Capture the cell that displays the provided text and extract its [x, y] central coordinate. 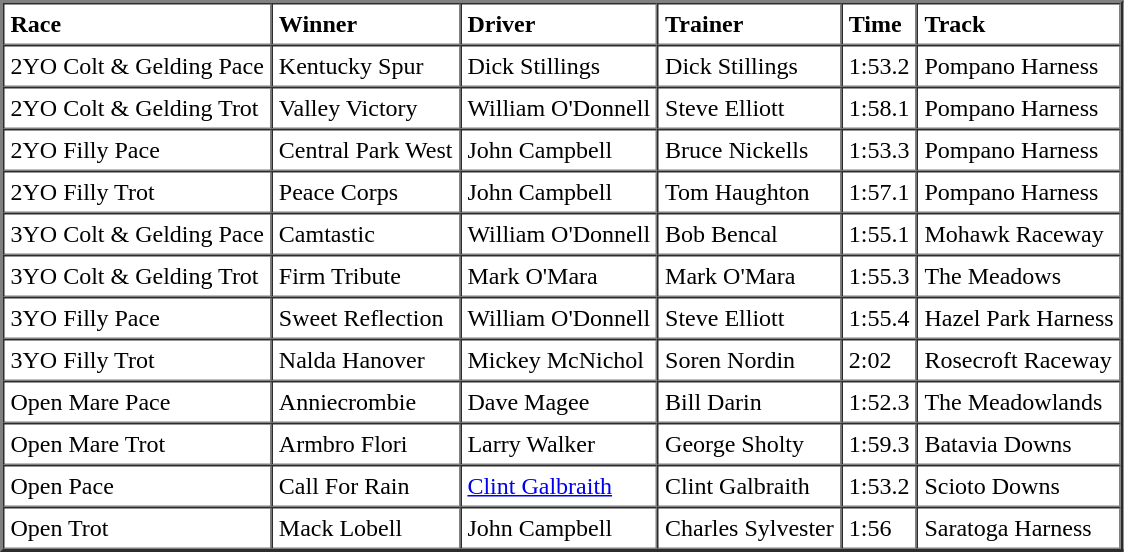
1:55.4 [879, 318]
1:57.1 [879, 192]
1:58.1 [879, 108]
Open Trot [137, 528]
2:02 [879, 360]
1:55.1 [879, 234]
Mohawk Raceway [1019, 234]
1:56 [879, 528]
The Meadowlands [1019, 402]
Saratoga Harness [1019, 528]
Armbro Flori [366, 444]
Rosecroft Raceway [1019, 360]
1:53.3 [879, 150]
Camtastic [366, 234]
Trainer [750, 24]
Hazel Park Harness [1019, 318]
Nalda Hanover [366, 360]
Open Pace [137, 486]
George Sholty [750, 444]
Valley Victory [366, 108]
Call For Rain [366, 486]
Open Mare Pace [137, 402]
Open Mare Trot [137, 444]
Firm Tribute [366, 276]
Charles Sylvester [750, 528]
2YO Colt & Gelding Trot [137, 108]
Peace Corps [366, 192]
3YO Filly Trot [137, 360]
Bill Darin [750, 402]
Tom Haughton [750, 192]
2YO Filly Pace [137, 150]
Mack Lobell [366, 528]
3YO Colt & Gelding Pace [137, 234]
The Meadows [1019, 276]
Bruce Nickells [750, 150]
1:52.3 [879, 402]
Kentucky Spur [366, 66]
Race [137, 24]
Larry Walker [559, 444]
Batavia Downs [1019, 444]
Anniecrombie [366, 402]
Track [1019, 24]
Dave Magee [559, 402]
Scioto Downs [1019, 486]
Driver [559, 24]
Bob Bencal [750, 234]
3YO Colt & Gelding Trot [137, 276]
Mickey McNichol [559, 360]
Winner [366, 24]
Central Park West [366, 150]
Sweet Reflection [366, 318]
2YO Colt & Gelding Pace [137, 66]
1:55.3 [879, 276]
1:59.3 [879, 444]
2YO Filly Trot [137, 192]
Soren Nordin [750, 360]
Time [879, 24]
3YO Filly Pace [137, 318]
